Return (x, y) of the center of cell containing provided text 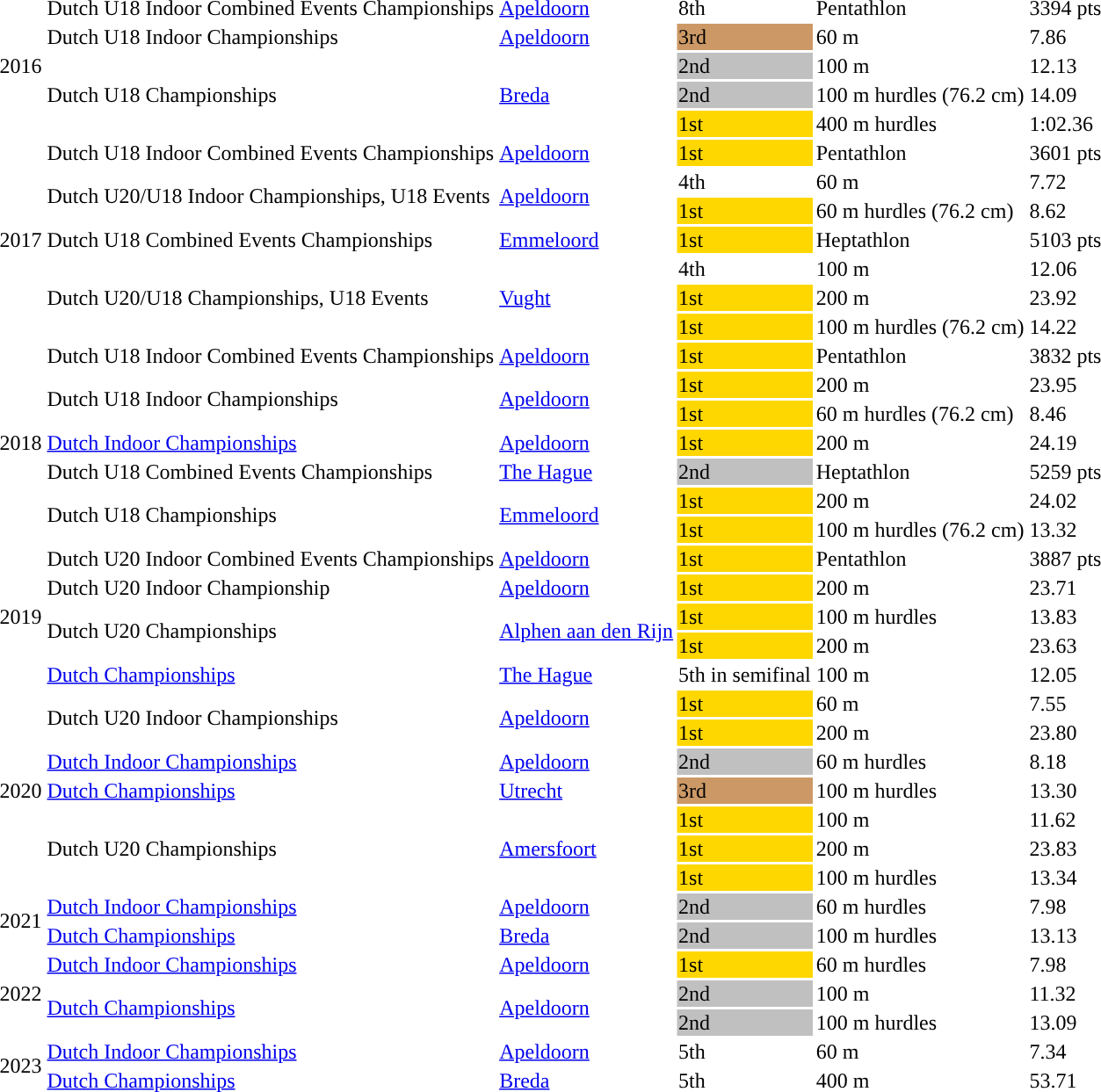
5th in semifinal (745, 675)
Dutch U20 Indoor Championship (271, 588)
400 m hurdles (920, 124)
Dutch U20 Indoor Combined Events Championships (271, 559)
Dutch U20 Indoor Championships (271, 719)
Dutch U20/U18 Indoor Championships, U18 Events (271, 197)
5th (745, 1052)
Amersfoort (587, 849)
Dutch U20/U18 Championships, U18 Events (271, 298)
Utrecht (587, 791)
Vught (587, 298)
Alphen aan den Rijn (587, 631)
